Pinpoint the cell where the given text exists, returning its [x, y] midpoint coordinate. 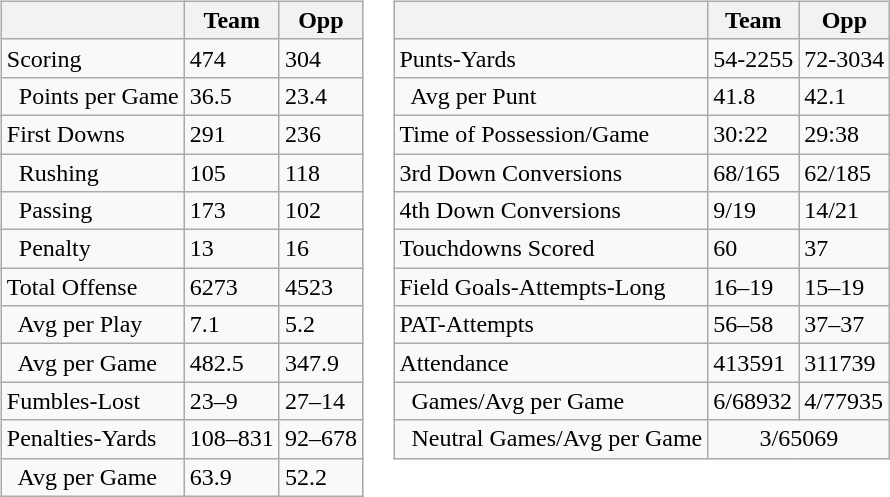
413591 [754, 363]
60 [754, 249]
291 [232, 134]
6273 [232, 287]
118 [320, 173]
4/77935 [844, 401]
173 [232, 211]
Penalty [92, 249]
14/21 [844, 211]
Fumbles-Lost [92, 401]
3/65069 [799, 439]
68/165 [754, 173]
37–37 [844, 325]
Touchdowns Scored [551, 249]
13 [232, 249]
Avg per Play [92, 325]
Field Goals-Attempts-Long [551, 287]
52.2 [320, 477]
PAT-Attempts [551, 325]
Games/Avg per Game [551, 401]
4523 [320, 287]
37 [844, 249]
5.2 [320, 325]
Time of Possession/Game [551, 134]
Avg per Punt [551, 96]
Total Offense [92, 287]
474 [232, 58]
Neutral Games/Avg per Game [551, 439]
304 [320, 58]
Passing [92, 211]
30:22 [754, 134]
482.5 [232, 363]
16 [320, 249]
41.8 [754, 96]
7.1 [232, 325]
311739 [844, 363]
First Downs [92, 134]
9/19 [754, 211]
23–9 [232, 401]
Rushing [92, 173]
Points per Game [92, 96]
62/185 [844, 173]
347.9 [320, 363]
54-2255 [754, 58]
236 [320, 134]
56–58 [754, 325]
23.4 [320, 96]
72-3034 [844, 58]
Attendance [551, 363]
Penalties-Yards [92, 439]
42.1 [844, 96]
Scoring [92, 58]
105 [232, 173]
92–678 [320, 439]
4th Down Conversions [551, 211]
3rd Down Conversions [551, 173]
16–19 [754, 287]
102 [320, 211]
63.9 [232, 477]
27–14 [320, 401]
6/68932 [754, 401]
108–831 [232, 439]
29:38 [844, 134]
15–19 [844, 287]
36.5 [232, 96]
Punts-Yards [551, 58]
